Locate the cell with the specified text and output its [X, Y] center coordinate. 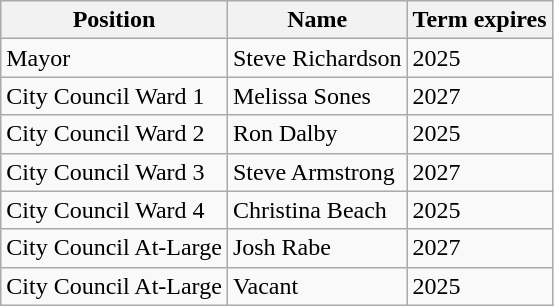
City Council Ward 3 [114, 172]
Position [114, 20]
City Council Ward 1 [114, 96]
Name [317, 20]
Term expires [480, 20]
Melissa Sones [317, 96]
Steve Armstrong [317, 172]
Christina Beach [317, 210]
Vacant [317, 286]
Steve Richardson [317, 58]
Ron Dalby [317, 134]
City Council Ward 4 [114, 210]
City Council Ward 2 [114, 134]
Josh Rabe [317, 248]
Mayor [114, 58]
